Identify which cell holds the provided text, then report its (X, Y) central coordinate. 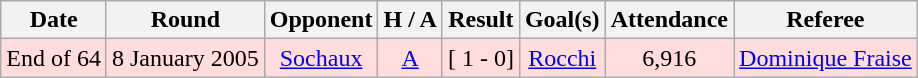
Dominique Fraise (826, 58)
Round (185, 20)
Date (54, 20)
Rocchi (562, 58)
H / A (410, 20)
Opponent (321, 20)
Sochaux (321, 58)
Referee (826, 20)
6,916 (669, 58)
[ 1 - 0] (480, 58)
Result (480, 20)
Attendance (669, 20)
Goal(s) (562, 20)
A (410, 58)
8 January 2005 (185, 58)
End of 64 (54, 58)
